Provide the [X, Y] coordinate of the cell's center where the given text is located.  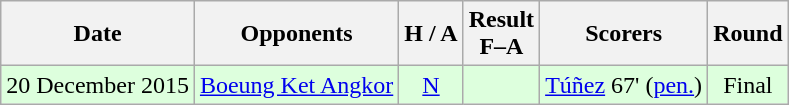
H / A [431, 34]
20 December 2015 [98, 85]
Boeung Ket Angkor [296, 85]
Scorers [624, 34]
Round [748, 34]
Date [98, 34]
ResultF–A [501, 34]
Final [748, 85]
Túñez 67' (pen.) [624, 85]
Opponents [296, 34]
N [431, 85]
